Extract the (x, y) coordinate from the center of the cell holding the provided text.  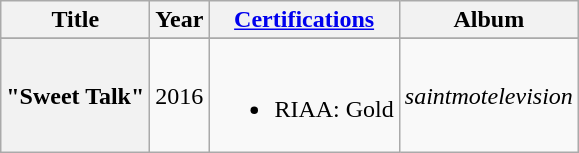
"Sweet Talk" (76, 96)
Title (76, 20)
Year (180, 20)
2016 (180, 96)
saintmotelevision (488, 96)
Certifications (304, 20)
RIAA: Gold (304, 96)
Album (488, 20)
